Output the [X, Y] coordinate of the center of the cell containing the given text.  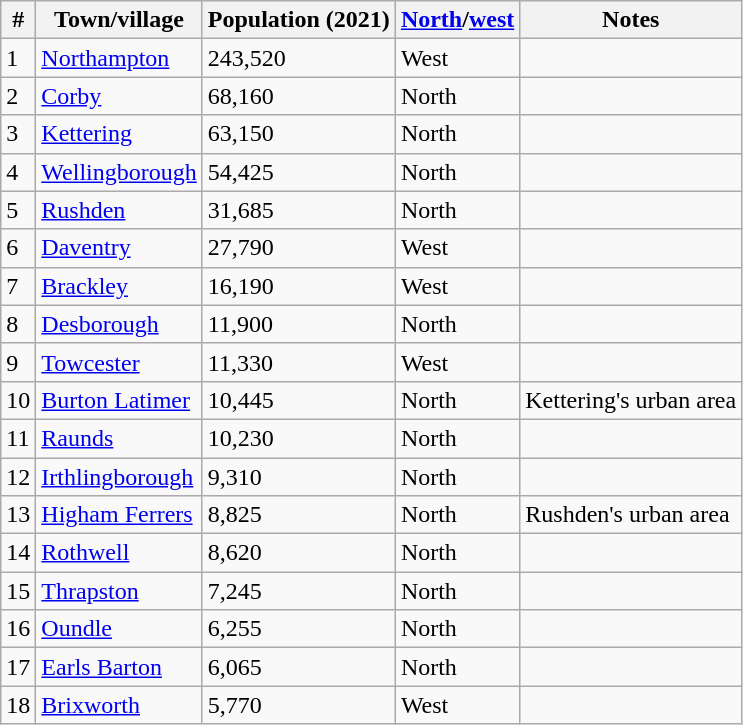
16 [18, 629]
Towcester [119, 362]
Notes [631, 20]
15 [18, 591]
Corby [119, 96]
11,330 [298, 362]
North/west [457, 20]
8,620 [298, 553]
Brixworth [119, 705]
27,790 [298, 248]
Kettering [119, 134]
7,245 [298, 591]
Daventry [119, 248]
Northampton [119, 58]
12 [18, 477]
9,310 [298, 477]
14 [18, 553]
63,150 [298, 134]
Earls Barton [119, 667]
Raunds [119, 438]
8 [18, 324]
2 [18, 96]
1 [18, 58]
10,445 [298, 400]
Population (2021) [298, 20]
10,230 [298, 438]
Kettering's urban area [631, 400]
Rothwell [119, 553]
Wellingborough [119, 172]
13 [18, 515]
Brackley [119, 286]
10 [18, 400]
3 [18, 134]
8,825 [298, 515]
6,065 [298, 667]
17 [18, 667]
Rushden [119, 210]
31,685 [298, 210]
243,520 [298, 58]
11,900 [298, 324]
7 [18, 286]
5 [18, 210]
68,160 [298, 96]
Town/village [119, 20]
Burton Latimer [119, 400]
4 [18, 172]
Rushden's urban area [631, 515]
Irthlingborough [119, 477]
6,255 [298, 629]
54,425 [298, 172]
Oundle [119, 629]
9 [18, 362]
6 [18, 248]
# [18, 20]
11 [18, 438]
Higham Ferrers [119, 515]
5,770 [298, 705]
18 [18, 705]
16,190 [298, 286]
Desborough [119, 324]
Thrapston [119, 591]
